Capture the cell that displays the provided text and extract its [X, Y] central coordinate. 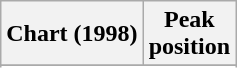
Peakposition [189, 34]
Chart (1998) [72, 34]
